Find where the given text appears and provide that cell's center as (x, y) coordinate. 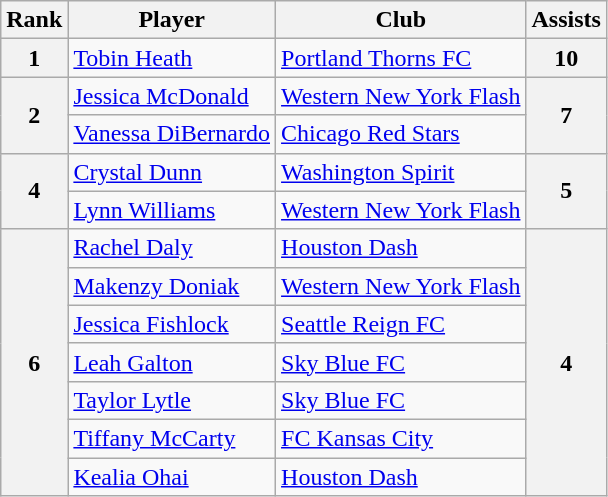
Leah Galton (172, 362)
Assists (566, 20)
Taylor Lytle (172, 400)
6 (34, 362)
Player (172, 20)
Chicago Red Stars (401, 134)
Makenzy Doniak (172, 286)
10 (566, 58)
Washington Spirit (401, 172)
2 (34, 115)
Jessica Fishlock (172, 324)
Tobin Heath (172, 58)
7 (566, 115)
Club (401, 20)
Rank (34, 20)
5 (566, 191)
Portland Thorns FC (401, 58)
Rachel Daly (172, 248)
Seattle Reign FC (401, 324)
Vanessa DiBernardo (172, 134)
1 (34, 58)
Tiffany McCarty (172, 438)
Kealia Ohai (172, 477)
Jessica McDonald (172, 96)
Crystal Dunn (172, 172)
Lynn Williams (172, 210)
FC Kansas City (401, 438)
